Output the [x, y] coordinate of the center of the cell containing the given text.  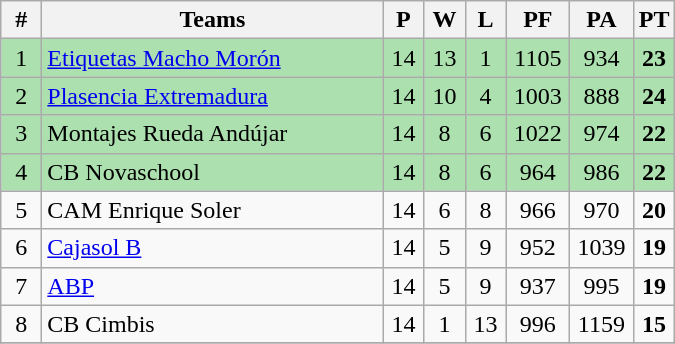
15 [654, 324]
# [22, 20]
934 [602, 58]
974 [602, 134]
PF [538, 20]
964 [538, 172]
996 [538, 324]
986 [602, 172]
Etiquetas Macho Morón [212, 58]
1022 [538, 134]
3 [22, 134]
970 [602, 210]
Montajes Rueda Andújar [212, 134]
P [404, 20]
1159 [602, 324]
24 [654, 96]
CB Cimbis [212, 324]
10 [444, 96]
966 [538, 210]
7 [22, 286]
ABP [212, 286]
CAM Enrique Soler [212, 210]
1105 [538, 58]
Cajasol B [212, 248]
CB Novaschool [212, 172]
PA [602, 20]
L [486, 20]
952 [538, 248]
995 [602, 286]
Plasencia Extremadura [212, 96]
888 [602, 96]
Teams [212, 20]
23 [654, 58]
PT [654, 20]
W [444, 20]
20 [654, 210]
1003 [538, 96]
937 [538, 286]
1039 [602, 248]
2 [22, 96]
